For the text-containing cell, return its midpoint in [X, Y] coordinate format. 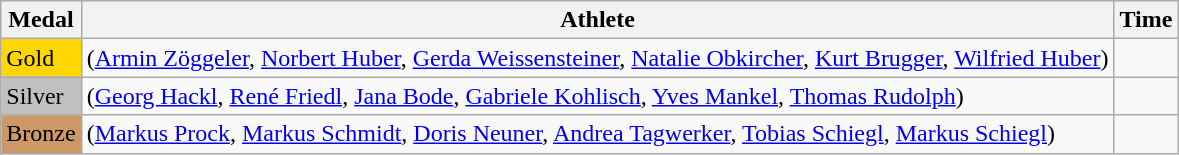
Bronze [41, 134]
Athlete [598, 20]
Medal [41, 20]
(Armin Zöggeler, Norbert Huber, Gerda Weissensteiner, Natalie Obkircher, Kurt Brugger, Wilfried Huber) [598, 58]
Time [1146, 20]
Silver [41, 96]
(Markus Prock, Markus Schmidt, Doris Neuner, Andrea Tagwerker, Tobias Schiegl, Markus Schiegl) [598, 134]
Gold [41, 58]
(Georg Hackl, René Friedl, Jana Bode, Gabriele Kohlisch, Yves Mankel, Thomas Rudolph) [598, 96]
